Pinpoint the cell where the given text exists, returning its [x, y] midpoint coordinate. 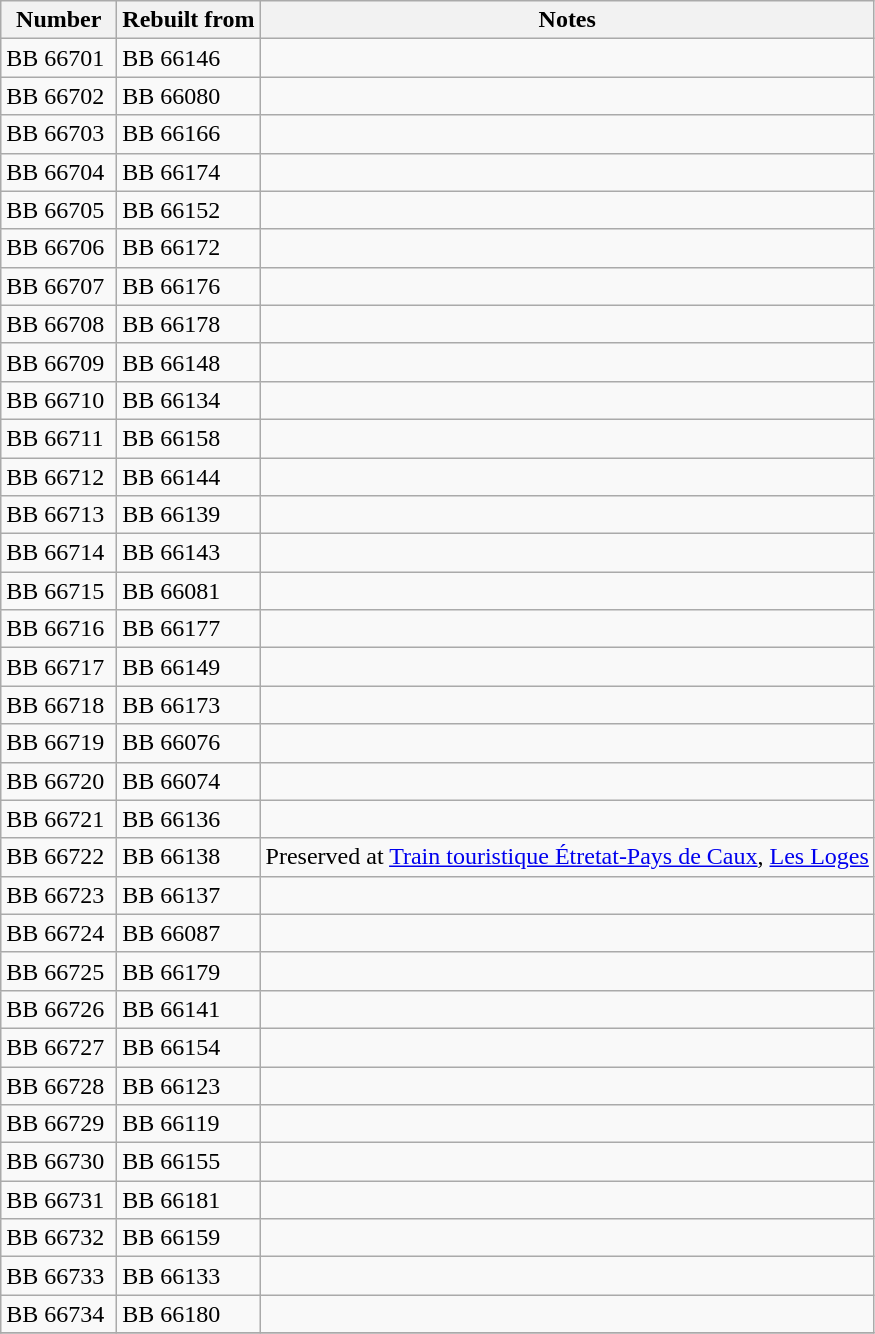
BB 66702 [59, 96]
BB 66715 [59, 591]
BB 66152 [188, 210]
BB 66725 [59, 971]
BB 66181 [188, 1200]
Notes [567, 20]
BB 66173 [188, 705]
BB 66727 [59, 1047]
BB 66138 [188, 857]
BB 66728 [59, 1085]
BB 66133 [188, 1276]
BB 66721 [59, 819]
Number [59, 20]
BB 66730 [59, 1162]
BB 66141 [188, 1009]
BB 66706 [59, 248]
BB 66123 [188, 1085]
BB 66720 [59, 781]
BB 66705 [59, 210]
BB 66718 [59, 705]
BB 66158 [188, 438]
BB 66717 [59, 667]
BB 66731 [59, 1200]
BB 66074 [188, 781]
BB 66139 [188, 515]
BB 66166 [188, 134]
BB 66714 [59, 553]
BB 66137 [188, 895]
BB 66734 [59, 1314]
BB 66703 [59, 134]
BB 66155 [188, 1162]
BB 66726 [59, 1009]
BB 66732 [59, 1238]
BB 66177 [188, 629]
Rebuilt from [188, 20]
BB 66136 [188, 819]
BB 66134 [188, 400]
BB 66733 [59, 1276]
BB 66143 [188, 553]
BB 66076 [188, 743]
BB 66708 [59, 324]
BB 66709 [59, 362]
BB 66723 [59, 895]
BB 66146 [188, 58]
BB 66711 [59, 438]
BB 66144 [188, 477]
BB 66710 [59, 400]
BB 66174 [188, 172]
BB 66729 [59, 1124]
BB 66722 [59, 857]
BB 66159 [188, 1238]
BB 66179 [188, 971]
BB 66724 [59, 933]
BB 66081 [188, 591]
BB 66707 [59, 286]
BB 66087 [188, 933]
BB 66713 [59, 515]
BB 66119 [188, 1124]
BB 66178 [188, 324]
BB 66149 [188, 667]
BB 66712 [59, 477]
BB 66176 [188, 286]
BB 66180 [188, 1314]
BB 66172 [188, 248]
Preserved at Train touristique Étretat-Pays de Caux, Les Loges [567, 857]
BB 66704 [59, 172]
BB 66719 [59, 743]
BB 66716 [59, 629]
BB 66701 [59, 58]
BB 66080 [188, 96]
BB 66148 [188, 362]
BB 66154 [188, 1047]
